Extract the (x, y) coordinate from the center of the cell holding the provided text.  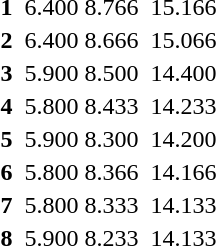
8.366 (112, 172)
8.333 (112, 205)
8.666 (112, 40)
6.400 (52, 40)
8.500 (112, 73)
8.300 (112, 139)
8.433 (112, 106)
